Return [X, Y] of the center of cell containing provided text 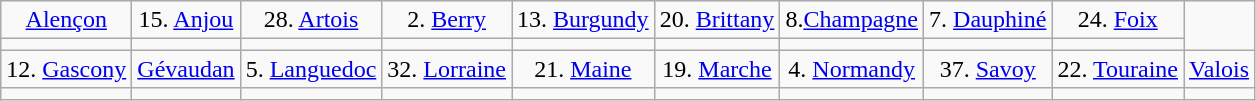
21. Maine [584, 69]
24. Foix [1118, 20]
Valois [1220, 69]
2. Berry [447, 20]
8.Champagne [852, 20]
19. Marche [717, 69]
22. Touraine [1118, 69]
32. Lorraine [447, 69]
4. Normandy [852, 69]
15. Anjou [186, 20]
13. Burgundy [584, 20]
7. Dauphiné [988, 20]
20. Brittany [717, 20]
5. Languedoc [311, 69]
37. Savoy [988, 69]
Alençon [66, 20]
12. Gascony [66, 69]
28. Artois [311, 20]
Gévaudan [186, 69]
